From the cell containing the given text, extract its center point as (x, y) coordinate. 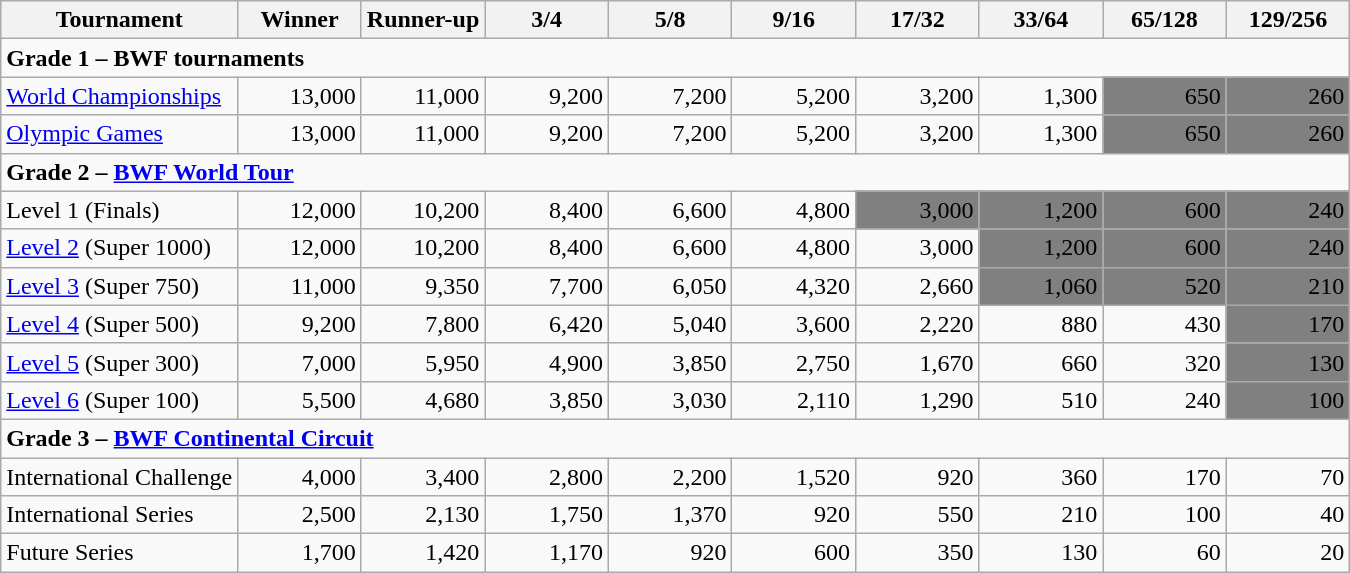
Level 1 (Finals) (120, 210)
International Series (120, 515)
2,110 (794, 400)
Future Series (120, 553)
1,420 (423, 553)
Grade 3 – BWF Continental Circuit (676, 438)
Level 6 (Super 100) (120, 400)
70 (1288, 477)
880 (1041, 324)
Level 5 (Super 300) (120, 362)
430 (1165, 324)
4,320 (794, 286)
60 (1165, 553)
9/16 (794, 20)
9,350 (423, 286)
5,040 (670, 324)
Grade 2 – BWF World Tour (676, 172)
Runner-up (423, 20)
Level 3 (Super 750) (120, 286)
40 (1288, 515)
2,130 (423, 515)
1,750 (547, 515)
660 (1041, 362)
5,950 (423, 362)
7,800 (423, 324)
350 (918, 553)
510 (1041, 400)
Winner (300, 20)
3,030 (670, 400)
2,220 (918, 324)
Grade 1 – BWF tournaments (676, 58)
17/32 (918, 20)
20 (1288, 553)
1,170 (547, 553)
2,750 (794, 362)
1,700 (300, 553)
2,800 (547, 477)
3,600 (794, 324)
Level 2 (Super 1000) (120, 248)
Level 4 (Super 500) (120, 324)
7,000 (300, 362)
3,400 (423, 477)
1,370 (670, 515)
1,670 (918, 362)
65/128 (1165, 20)
320 (1165, 362)
129/256 (1288, 20)
2,500 (300, 515)
2,660 (918, 286)
1,520 (794, 477)
4,000 (300, 477)
International Challenge (120, 477)
6,420 (547, 324)
520 (1165, 286)
550 (918, 515)
2,200 (670, 477)
5,500 (300, 400)
6,050 (670, 286)
World Championships (120, 96)
Tournament (120, 20)
4,680 (423, 400)
1,290 (918, 400)
7,700 (547, 286)
3/4 (547, 20)
33/64 (1041, 20)
Olympic Games (120, 134)
360 (1041, 477)
1,060 (1041, 286)
4,900 (547, 362)
5/8 (670, 20)
